Detect which cell encompasses the target text, then output its (X, Y) center coordinate. 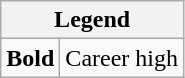
Career high (122, 58)
Legend (92, 20)
Bold (30, 58)
